For the text-containing cell, return its midpoint in (x, y) coordinate format. 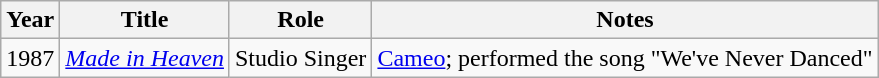
Cameo; performed the song "We've Never Danced" (625, 58)
Year (30, 20)
Made in Heaven (145, 58)
Notes (625, 20)
Studio Singer (300, 58)
Title (145, 20)
Role (300, 20)
1987 (30, 58)
